Provide the (x, y) coordinate of the cell's center where the given text is located.  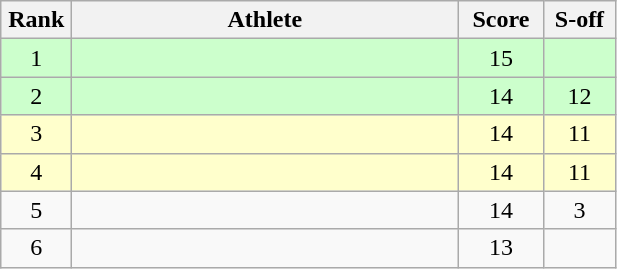
13 (501, 248)
15 (501, 58)
12 (580, 96)
4 (36, 172)
6 (36, 248)
Athlete (265, 20)
2 (36, 96)
Score (501, 20)
1 (36, 58)
Rank (36, 20)
S-off (580, 20)
5 (36, 210)
